Return the [X, Y] coordinate for the center point of the cell that contains the specified text.  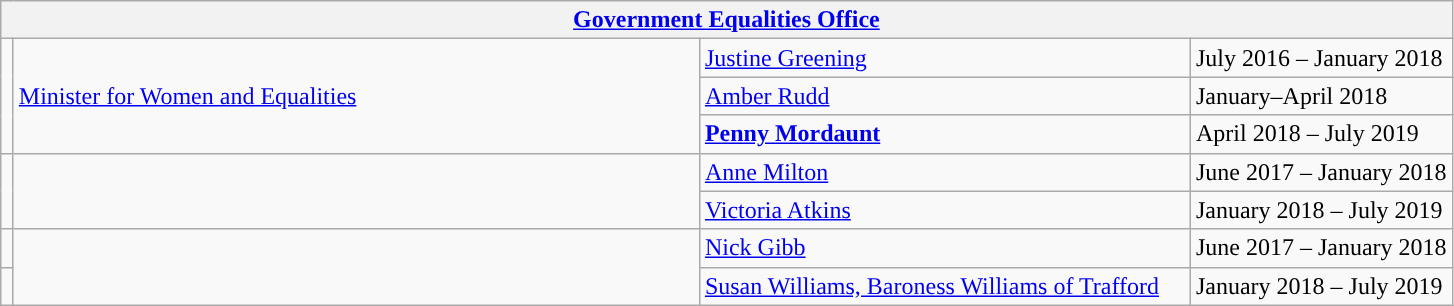
July 2016 – January 2018 [1321, 58]
Government Equalities Office [726, 20]
Amber Rudd [944, 96]
January–April 2018 [1321, 96]
Anne Milton [944, 172]
April 2018 – July 2019 [1321, 134]
Minister for Women and Equalities [356, 96]
Susan Williams, Baroness Williams of Trafford [944, 286]
Nick Gibb [944, 248]
Victoria Atkins [944, 210]
Penny Mordaunt [944, 134]
Justine Greening [944, 58]
